From the cell containing the given text, extract its center point as (x, y) coordinate. 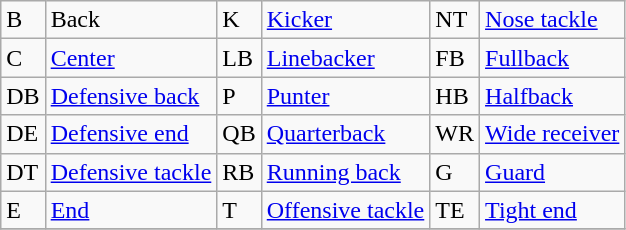
DT (23, 172)
B (23, 20)
HB (455, 96)
RB (239, 172)
Wide receiver (552, 134)
Defensive tackle (131, 172)
DB (23, 96)
Back (131, 20)
Nose tackle (552, 20)
QB (239, 134)
End (131, 210)
Defensive end (131, 134)
P (239, 96)
WR (455, 134)
Guard (552, 172)
Kicker (346, 20)
Linebacker (346, 58)
Punter (346, 96)
Offensive tackle (346, 210)
LB (239, 58)
G (455, 172)
NT (455, 20)
Halfback (552, 96)
FB (455, 58)
DE (23, 134)
Fullback (552, 58)
Running back (346, 172)
C (23, 58)
Quarterback (346, 134)
Defensive back (131, 96)
T (239, 210)
Tight end (552, 210)
K (239, 20)
TE (455, 210)
Center (131, 58)
E (23, 210)
